Output the [X, Y] coordinate of the center of the cell containing the given text.  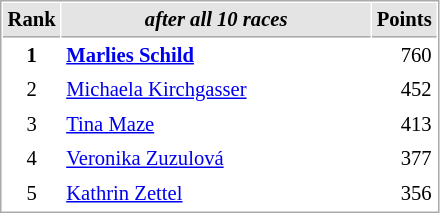
377 [404, 158]
Veronika Zuzulová [216, 158]
Rank [32, 20]
Michaela Kirchgasser [216, 90]
Points [404, 20]
after all 10 races [216, 20]
4 [32, 158]
5 [32, 194]
Kathrin Zettel [216, 194]
2 [32, 90]
356 [404, 194]
Tina Maze [216, 124]
413 [404, 124]
1 [32, 56]
3 [32, 124]
Marlies Schild [216, 56]
452 [404, 90]
760 [404, 56]
